For the text-containing cell, return its midpoint in (x, y) coordinate format. 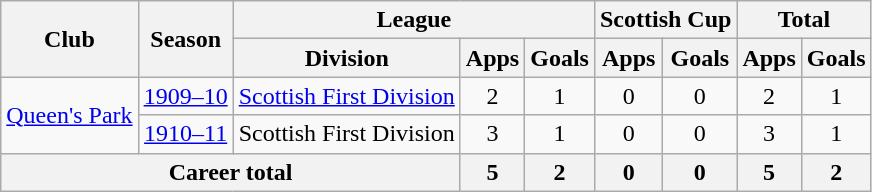
Queen's Park (70, 115)
Scottish Cup (665, 20)
Total (804, 20)
Division (346, 58)
1909–10 (186, 96)
Club (70, 39)
League (414, 20)
1910–11 (186, 134)
Career total (231, 172)
Season (186, 39)
